Detect which cell encompasses the target text, then output its [X, Y] center coordinate. 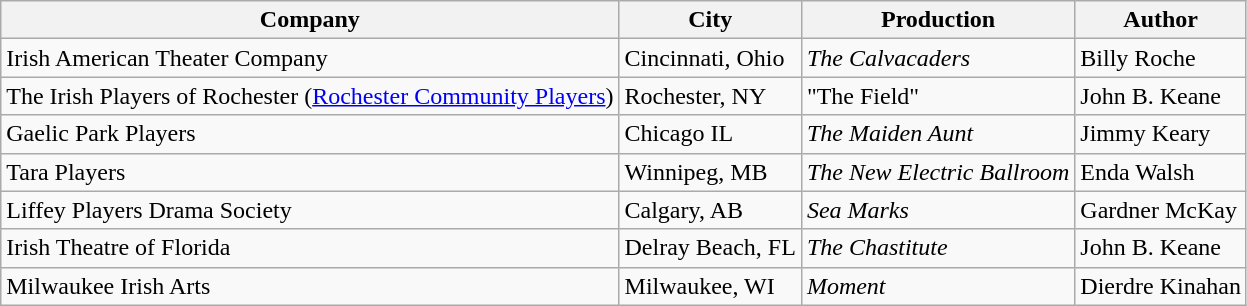
The Maiden Aunt [938, 134]
Jimmy Keary [1161, 134]
Winnipeg, MB [710, 172]
Cincinnati, Ohio [710, 58]
The Irish Players of Rochester (Rochester Community Players) [310, 96]
The Chastitute [938, 248]
Moment [938, 286]
Billy Roche [1161, 58]
The Calvacaders [938, 58]
Author [1161, 20]
The New Electric Ballroom [938, 172]
Milwaukee Irish Arts [310, 286]
"The Field" [938, 96]
Chicago IL [710, 134]
Irish American Theater Company [310, 58]
City [710, 20]
Liffey Players Drama Society [310, 210]
Enda Walsh [1161, 172]
Tara Players [310, 172]
Delray Beach, FL [710, 248]
Irish Theatre of Florida [310, 248]
Dierdre Kinahan [1161, 286]
Calgary, AB [710, 210]
Sea Marks [938, 210]
Milwaukee, WI [710, 286]
Gaelic Park Players [310, 134]
Rochester, NY [710, 96]
Gardner McKay [1161, 210]
Company [310, 20]
Production [938, 20]
